Detect which cell encompasses the target text, then output its [X, Y] center coordinate. 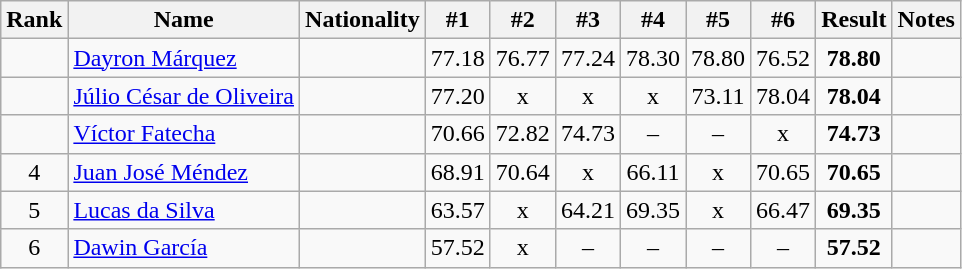
Rank [34, 20]
66.47 [784, 210]
Dayron Márquez [184, 58]
70.66 [458, 134]
Result [854, 20]
Lucas da Silva [184, 210]
6 [34, 248]
Name [184, 20]
63.57 [458, 210]
77.18 [458, 58]
73.11 [718, 96]
Notes [926, 20]
Juan José Méndez [184, 172]
66.11 [652, 172]
#5 [718, 20]
Júlio César de Oliveira [184, 96]
#6 [784, 20]
#4 [652, 20]
70.64 [522, 172]
64.21 [588, 210]
76.77 [522, 58]
72.82 [522, 134]
#2 [522, 20]
4 [34, 172]
76.52 [784, 58]
Víctor Fatecha [184, 134]
#3 [588, 20]
77.20 [458, 96]
78.30 [652, 58]
#1 [458, 20]
68.91 [458, 172]
Dawin García [184, 248]
Nationality [363, 20]
5 [34, 210]
77.24 [588, 58]
